Detect which cell encompasses the target text, then output its [X, Y] center coordinate. 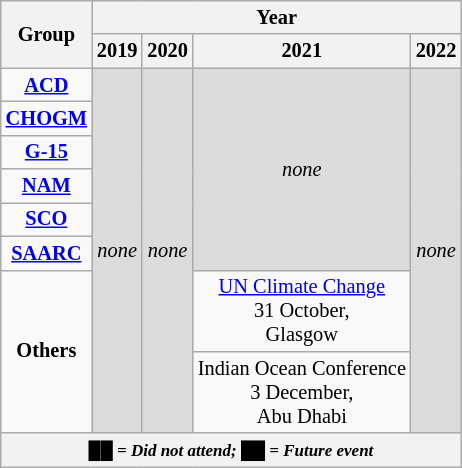
NAM [46, 186]
2019 [117, 51]
Others [46, 352]
██ = Did not attend; ██ = Future event [232, 450]
Group [46, 34]
2022 [436, 51]
2020 [167, 51]
Indian Ocean Conference3 December,Abu Dhabi [302, 392]
G-15 [46, 152]
ACD [46, 85]
Year [276, 17]
SAARC [46, 253]
2021 [302, 51]
SCO [46, 219]
UN Climate Change31 October,Glasgow [302, 311]
CHOGM [46, 118]
